Pinpoint the cell where the given text exists, returning its (x, y) midpoint coordinate. 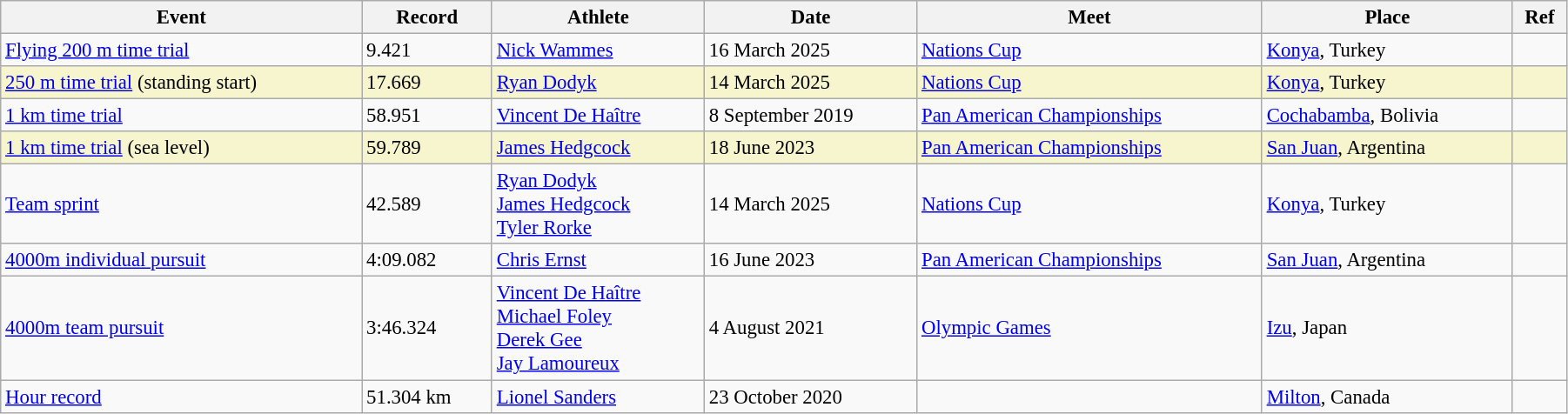
Team sprint (181, 204)
250 m time trial (standing start) (181, 83)
Athlete (598, 17)
4:09.082 (427, 260)
1 km time trial (181, 116)
Vincent De Haître (598, 116)
4 August 2021 (810, 329)
James Hedgcock (598, 148)
Chris Ernst (598, 260)
42.589 (427, 204)
Milton, Canada (1387, 397)
Event (181, 17)
Nick Wammes (598, 50)
Ref (1539, 17)
3:46.324 (427, 329)
58.951 (427, 116)
4000m team pursuit (181, 329)
Meet (1089, 17)
Cochabamba, Bolivia (1387, 116)
Izu, Japan (1387, 329)
51.304 km (427, 397)
16 March 2025 (810, 50)
9.421 (427, 50)
Ryan Dodyk (598, 83)
Lionel Sanders (598, 397)
Ryan DodykJames HedgcockTyler Rorke (598, 204)
17.669 (427, 83)
16 June 2023 (810, 260)
Record (427, 17)
4000m individual pursuit (181, 260)
1 km time trial (sea level) (181, 148)
59.789 (427, 148)
Flying 200 m time trial (181, 50)
Place (1387, 17)
18 June 2023 (810, 148)
Olympic Games (1089, 329)
8 September 2019 (810, 116)
Vincent De HaîtreMichael FoleyDerek GeeJay Lamoureux (598, 329)
Date (810, 17)
Hour record (181, 397)
23 October 2020 (810, 397)
